For the text-containing cell, return its midpoint in [X, Y] coordinate format. 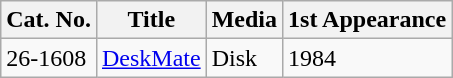
26-1608 [49, 58]
Cat. No. [49, 20]
Disk [244, 58]
1st Appearance [368, 20]
1984 [368, 58]
Media [244, 20]
DeskMate [151, 58]
Title [151, 20]
